Output the [x, y] coordinate of the center of the cell containing the given text.  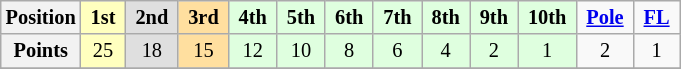
25 [104, 51]
8th [446, 17]
7th [397, 17]
Pole [604, 17]
9th [494, 17]
4 [446, 51]
10th [547, 17]
10 [301, 51]
8 [349, 51]
6th [349, 17]
18 [152, 51]
5th [301, 17]
12 [253, 51]
1st [104, 17]
Points [41, 51]
4th [253, 17]
FL [657, 17]
Position [41, 17]
3rd [203, 17]
6 [397, 51]
15 [203, 51]
2nd [152, 17]
